Scan for the cell matching the given text and deliver its (x, y) coordinate at center. 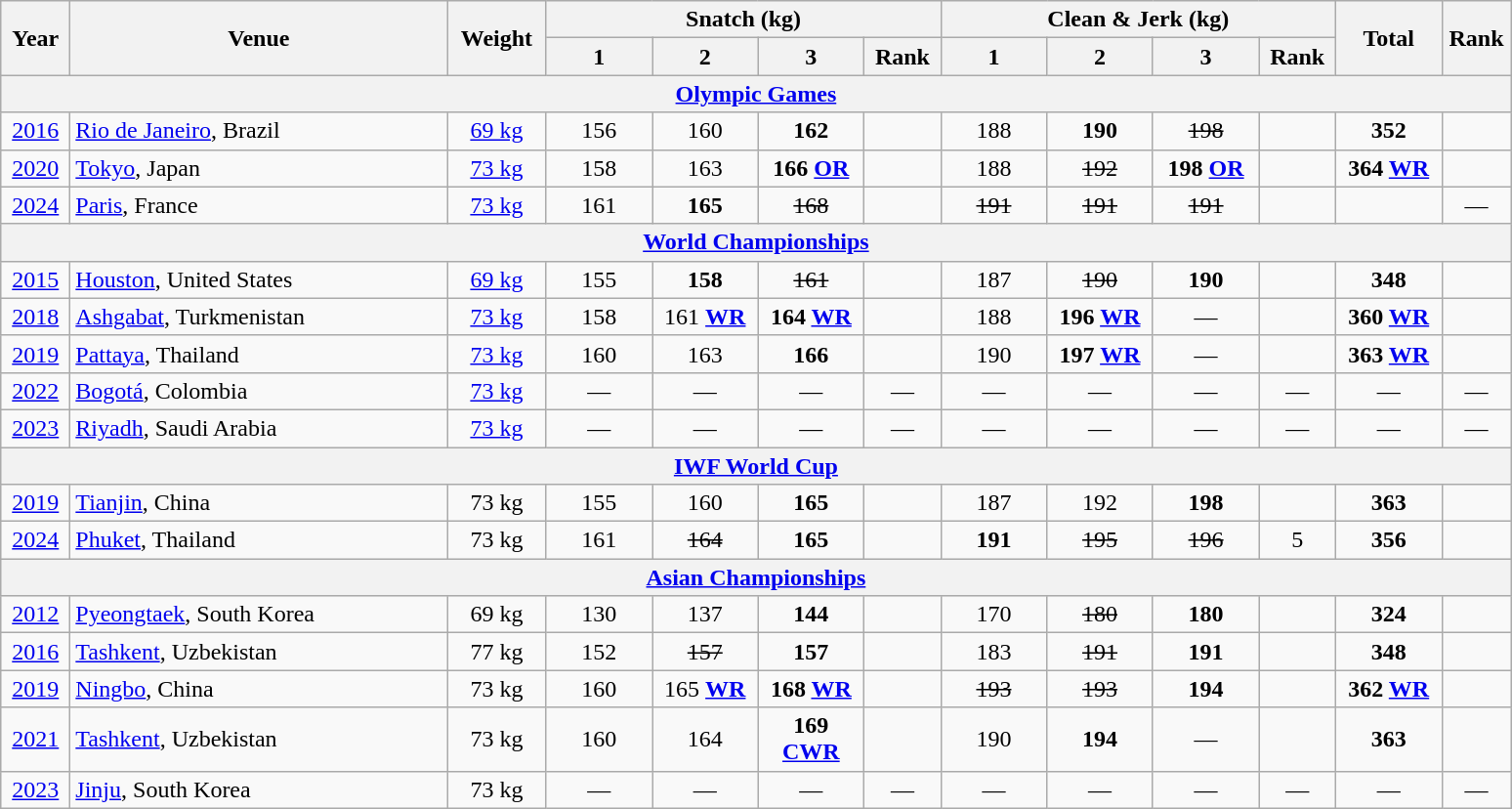
Weight (496, 38)
2020 (35, 168)
352 (1389, 131)
Paris, France (259, 205)
Total (1389, 38)
169 CWR (811, 739)
198 OR (1205, 168)
77 kg (496, 652)
168 WR (811, 689)
Riyadh, Saudi Arabia (259, 428)
5 (1297, 540)
Rio de Janeiro, Brazil (259, 131)
196 (1205, 540)
164 WR (811, 317)
363 WR (1389, 354)
162 (811, 131)
Jinju, South Korea (259, 789)
Asian Championships (756, 577)
Ningbo, China (259, 689)
Year (35, 38)
2021 (35, 739)
2015 (35, 279)
Olympic Games (756, 94)
170 (994, 615)
Pyeongtaek, South Korea (259, 615)
360 WR (1389, 317)
Ashgabat, Turkmenistan (259, 317)
364 WR (1389, 168)
165 WR (705, 689)
Houston, United States (259, 279)
156 (600, 131)
Venue (259, 38)
356 (1389, 540)
197 WR (1100, 354)
196 WR (1100, 317)
137 (705, 615)
Snatch (kg) (743, 20)
Phuket, Thailand (259, 540)
166 (811, 354)
IWF World Cup (756, 466)
Clean & Jerk (kg) (1138, 20)
Tokyo, Japan (259, 168)
168 (811, 205)
161 WR (705, 317)
Bogotá, Colombia (259, 391)
World Championships (756, 242)
Tianjin, China (259, 503)
166 OR (811, 168)
195 (1100, 540)
152 (600, 652)
2022 (35, 391)
2018 (35, 317)
144 (811, 615)
324 (1389, 615)
130 (600, 615)
2012 (35, 615)
Pattaya, Thailand (259, 354)
362 WR (1389, 689)
183 (994, 652)
